Search for the cell housing the specified text and yield its (X, Y) center coordinate. 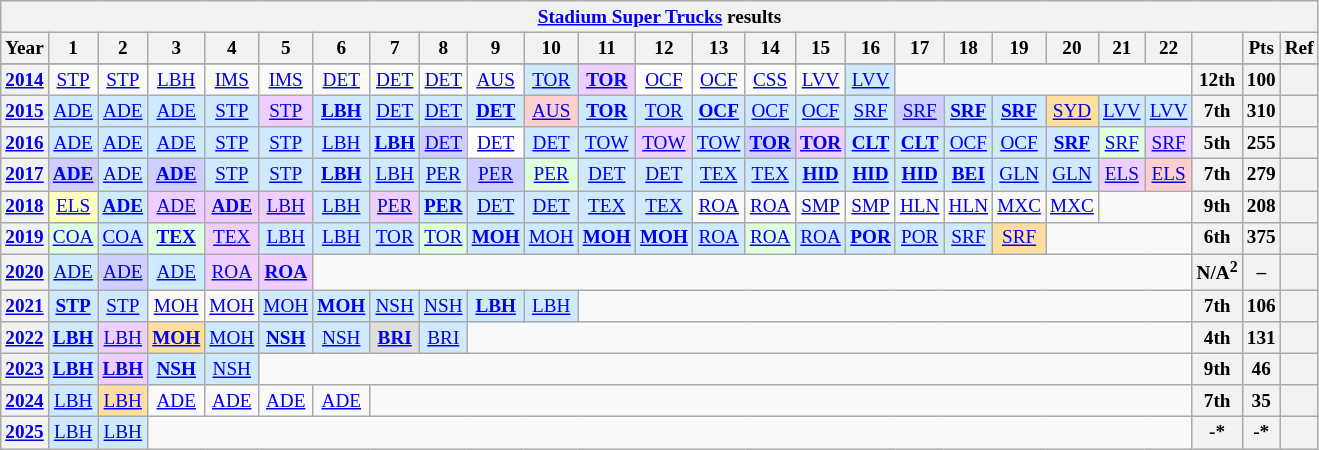
10 (551, 48)
13 (718, 48)
46 (1261, 369)
5 (286, 48)
375 (1261, 238)
18 (968, 48)
4th (1217, 338)
2014 (25, 80)
5th (1217, 143)
2023 (25, 369)
106 (1261, 306)
14 (770, 48)
Stadium Super Trucks results (660, 17)
2 (123, 48)
2021 (25, 306)
– (1261, 272)
22 (1168, 48)
1 (73, 48)
131 (1261, 338)
2019 (25, 238)
BEI (968, 175)
8 (444, 48)
2018 (25, 206)
7 (395, 48)
15 (820, 48)
20 (1072, 48)
4 (232, 48)
255 (1261, 143)
16 (871, 48)
12 (664, 48)
N/A2 (1217, 272)
2025 (25, 433)
11 (606, 48)
SYD (1072, 111)
Year (25, 48)
2022 (25, 338)
6th (1217, 238)
3 (176, 48)
310 (1261, 111)
2017 (25, 175)
21 (1122, 48)
279 (1261, 175)
2016 (25, 143)
19 (1020, 48)
2015 (25, 111)
2024 (25, 401)
2020 (25, 272)
12th (1217, 80)
6 (342, 48)
35 (1261, 401)
208 (1261, 206)
100 (1261, 80)
Pts (1261, 48)
Ref (1299, 48)
CSS (770, 80)
17 (920, 48)
9 (496, 48)
